Return the [X, Y] coordinate for the center point of the cell that contains the specified text.  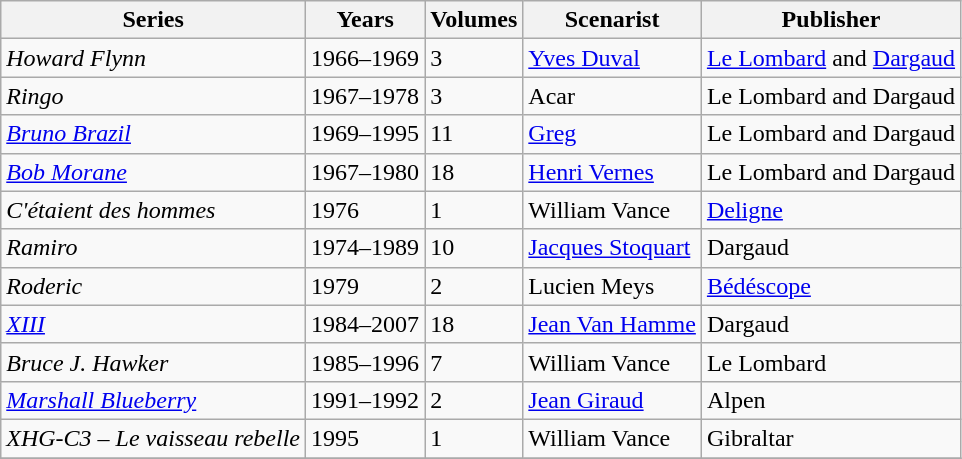
Jean Van Hamme [612, 324]
Jacques Stoquart [612, 248]
1969–1995 [366, 134]
Bédéscope [830, 286]
Yves Duval [612, 58]
7 [474, 362]
Le Lombard [830, 362]
Henri Vernes [612, 172]
Bob Morane [154, 172]
Greg [612, 134]
Volumes [474, 20]
XHG-C3 – Le vaisseau rebelle [154, 438]
1967–1978 [366, 96]
Bruce J. Hawker [154, 362]
Jean Giraud [612, 400]
11 [474, 134]
10 [474, 248]
1984–2007 [366, 324]
Marshall Blueberry [154, 400]
Years [366, 20]
1995 [366, 438]
1966–1969 [366, 58]
C'étaient des hommes [154, 210]
Deligne [830, 210]
Acar [612, 96]
1974–1989 [366, 248]
XIII [154, 324]
1979 [366, 286]
Alpen [830, 400]
1976 [366, 210]
Ramiro [154, 248]
Series [154, 20]
Publisher [830, 20]
Scenarist [612, 20]
1985–1996 [366, 362]
Gibraltar [830, 438]
Bruno Brazil [154, 134]
Ringo [154, 96]
Lucien Meys [612, 286]
Howard Flynn [154, 58]
Roderic [154, 286]
1967–1980 [366, 172]
1991–1992 [366, 400]
